Extract the (X, Y) coordinate from the center of the cell holding the provided text.  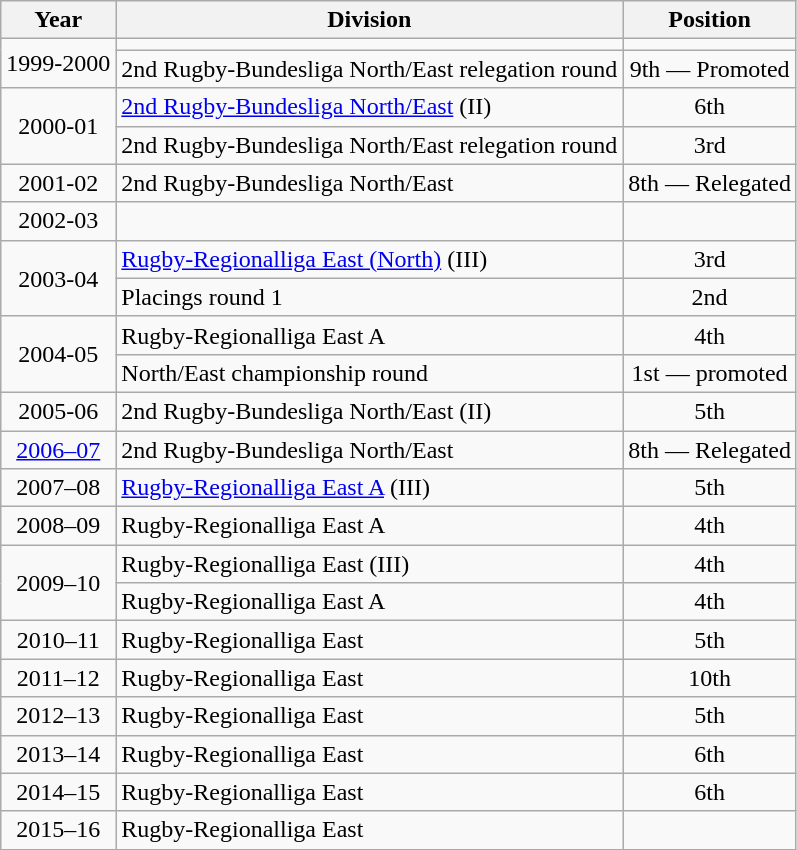
2001-02 (58, 183)
2011–12 (58, 678)
2010–11 (58, 640)
2012–13 (58, 716)
2002-03 (58, 221)
2009–10 (58, 583)
2nd (710, 297)
Position (710, 20)
Rugby-Regionalliga East (III) (370, 564)
Rugby-Regionalliga East A (III) (370, 488)
2004-05 (58, 354)
1st — promoted (710, 373)
Rugby-Regionalliga East (North) (III) (370, 259)
2005-06 (58, 411)
2015–16 (58, 830)
Placings round 1 (370, 297)
Division (370, 20)
2006–07 (58, 449)
North/East championship round (370, 373)
2000-01 (58, 126)
2014–15 (58, 792)
10th (710, 678)
1999-2000 (58, 64)
2013–14 (58, 754)
2008–09 (58, 526)
Year (58, 20)
9th — Promoted (710, 69)
2007–08 (58, 488)
2003-04 (58, 278)
